Capture the cell that displays the provided text and extract its [x, y] central coordinate. 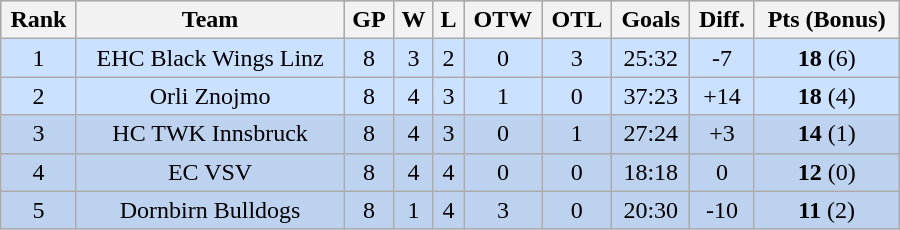
Team [210, 20]
5 [38, 210]
W [414, 20]
HC TWK Innsbruck [210, 134]
EC VSV [210, 172]
Diff. [722, 20]
OTW [503, 20]
-7 [722, 58]
-10 [722, 210]
27:24 [651, 134]
18 (6) [826, 58]
18:18 [651, 172]
Rank [38, 20]
Goals [651, 20]
+14 [722, 96]
20:30 [651, 210]
12 (0) [826, 172]
11 (2) [826, 210]
L [448, 20]
Orli Znojmo [210, 96]
14 (1) [826, 134]
18 (4) [826, 96]
Dornbirn Bulldogs [210, 210]
37:23 [651, 96]
Pts (Bonus) [826, 20]
OTL [576, 20]
25:32 [651, 58]
+3 [722, 134]
GP [369, 20]
EHC Black Wings Linz [210, 58]
